Return the [X, Y] coordinate for the center point of the cell that contains the specified text.  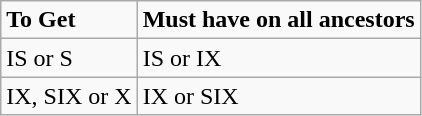
IS or IX [278, 58]
IX or SIX [278, 96]
IX, SIX or X [69, 96]
To Get [69, 20]
IS or S [69, 58]
Must have on all ancestors [278, 20]
